Find where the given text appears and provide that cell's center as [X, Y] coordinate. 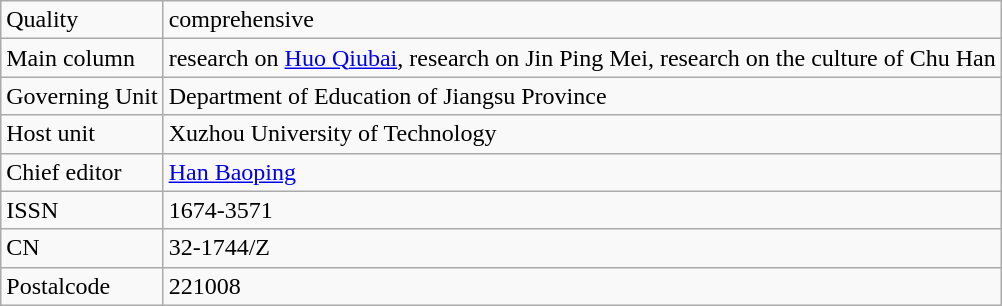
221008 [582, 286]
Han Baoping [582, 172]
Chief editor [82, 172]
CN [82, 248]
ISSN [82, 210]
32-1744/Z [582, 248]
research on Huo Qiubai, research on Jin Ping Mei, research on the culture of Chu Han [582, 58]
comprehensive [582, 20]
1674-3571 [582, 210]
Xuzhou University of Technology [582, 134]
Quality [82, 20]
Postalcode [82, 286]
Main column [82, 58]
Host unit [82, 134]
Governing Unit [82, 96]
Department of Education of Jiangsu Province [582, 96]
